Find where the given text appears and provide that cell's center as [X, Y] coordinate. 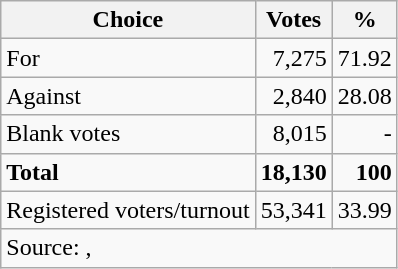
% [364, 20]
Against [128, 96]
28.08 [364, 96]
Registered voters/turnout [128, 210]
- [364, 134]
18,130 [294, 172]
Source: , [199, 248]
71.92 [364, 58]
53,341 [294, 210]
100 [364, 172]
8,015 [294, 134]
Total [128, 172]
Blank votes [128, 134]
Choice [128, 20]
For [128, 58]
7,275 [294, 58]
33.99 [364, 210]
Votes [294, 20]
2,840 [294, 96]
